For the text-containing cell, return its midpoint in (x, y) coordinate format. 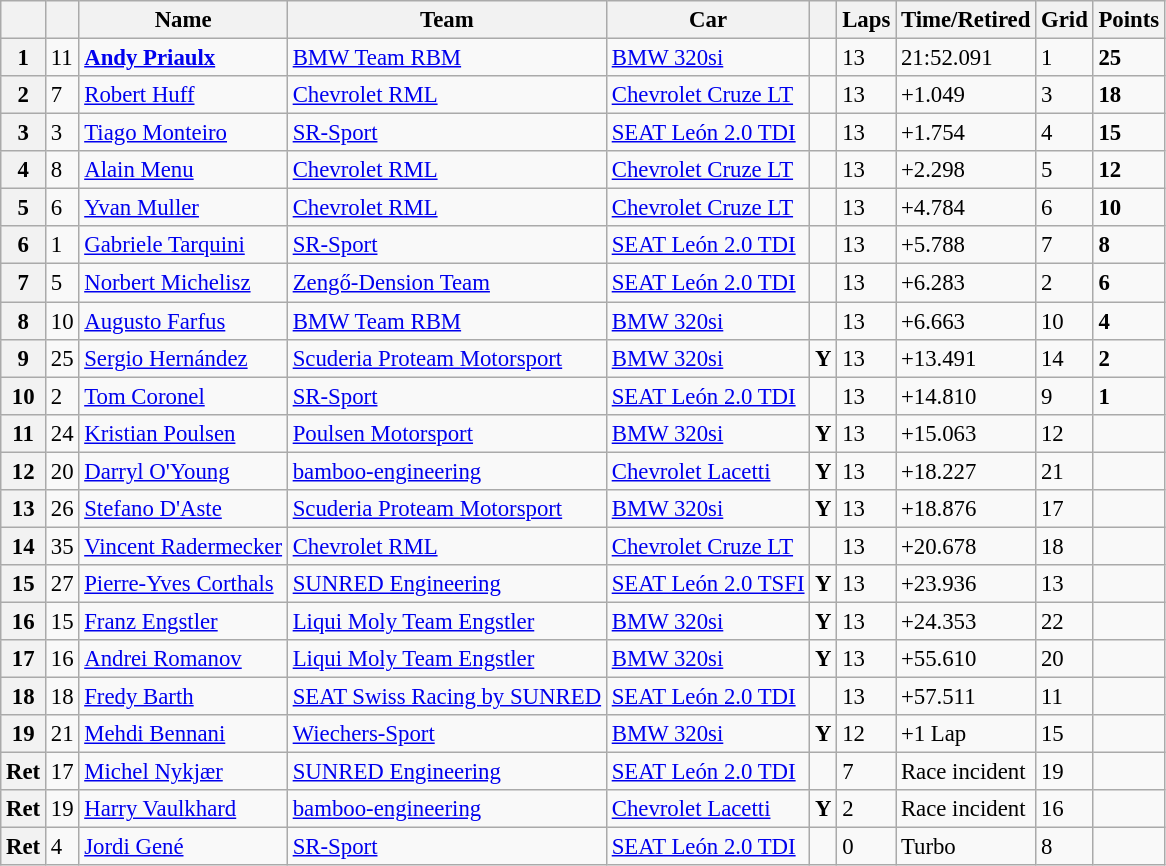
Mehdi Bennani (183, 734)
Harry Vaulkhard (183, 809)
+6.663 (966, 321)
Augusto Farfus (183, 321)
+20.678 (966, 546)
+4.784 (966, 208)
Poulsen Motorsport (446, 433)
Pierre-Yves Corthals (183, 584)
Kristian Poulsen (183, 433)
27 (62, 584)
+55.610 (966, 659)
Points (1128, 20)
Andy Priaulx (183, 58)
+6.283 (966, 283)
+18.227 (966, 471)
+15.063 (966, 433)
Name (183, 20)
Tiago Monteiro (183, 133)
+2.298 (966, 170)
+14.810 (966, 396)
Zengő-Dension Team (446, 283)
+18.876 (966, 509)
Grid (1064, 20)
22 (1064, 621)
Franz Engstler (183, 621)
Tom Coronel (183, 396)
Yvan Muller (183, 208)
+23.936 (966, 584)
+13.491 (966, 358)
26 (62, 509)
Sergio Hernández (183, 358)
Robert Huff (183, 95)
Jordi Gené (183, 847)
Time/Retired (966, 20)
0 (866, 847)
Team (446, 20)
24 (62, 433)
Laps (866, 20)
Gabriele Tarquini (183, 245)
Alain Menu (183, 170)
21:52.091 (966, 58)
Turbo (966, 847)
+1 Lap (966, 734)
Fredy Barth (183, 697)
SEAT León 2.0 TSFI (708, 584)
Norbert Michelisz (183, 283)
35 (62, 546)
+1.049 (966, 95)
Car (708, 20)
SEAT Swiss Racing by SUNRED (446, 697)
+57.511 (966, 697)
Stefano D'Aste (183, 509)
Darryl O'Young (183, 471)
Michel Nykjær (183, 772)
Vincent Radermecker (183, 546)
+24.353 (966, 621)
+1.754 (966, 133)
Andrei Romanov (183, 659)
+5.788 (966, 245)
Wiechers-Sport (446, 734)
